Provide the [X, Y] coordinate of the cell's center where the given text is located.  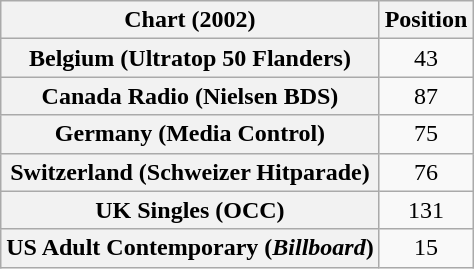
43 [426, 58]
Position [426, 20]
75 [426, 134]
UK Singles (OCC) [190, 210]
Germany (Media Control) [190, 134]
Chart (2002) [190, 20]
Canada Radio (Nielsen BDS) [190, 96]
Switzerland (Schweizer Hitparade) [190, 172]
Belgium (Ultratop 50 Flanders) [190, 58]
15 [426, 248]
76 [426, 172]
131 [426, 210]
87 [426, 96]
US Adult Contemporary (Billboard) [190, 248]
